For the text-containing cell, return its midpoint in (x, y) coordinate format. 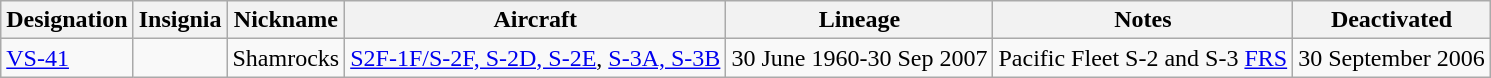
Shamrocks (286, 58)
30 June 1960-30 Sep 2007 (860, 58)
S2F-1F/S-2F, S-2D, S-2E, S-3A, S-3B (536, 58)
Deactivated (1392, 20)
VS-41 (67, 58)
30 September 2006 (1392, 58)
Aircraft (536, 20)
Pacific Fleet S-2 and S-3 FRS (1143, 58)
Nickname (286, 20)
Designation (67, 20)
Notes (1143, 20)
Lineage (860, 20)
Insignia (180, 20)
